Output the [X, Y] coordinate of the center of the cell containing the given text.  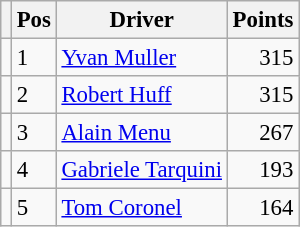
267 [262, 133]
Yvan Muller [142, 58]
3 [34, 133]
5 [34, 208]
Robert Huff [142, 95]
Gabriele Tarquini [142, 170]
Tom Coronel [142, 208]
4 [34, 170]
2 [34, 95]
Points [262, 20]
Pos [34, 20]
Driver [142, 20]
164 [262, 208]
1 [34, 58]
193 [262, 170]
Alain Menu [142, 133]
